Search for the cell housing the specified text and yield its (x, y) center coordinate. 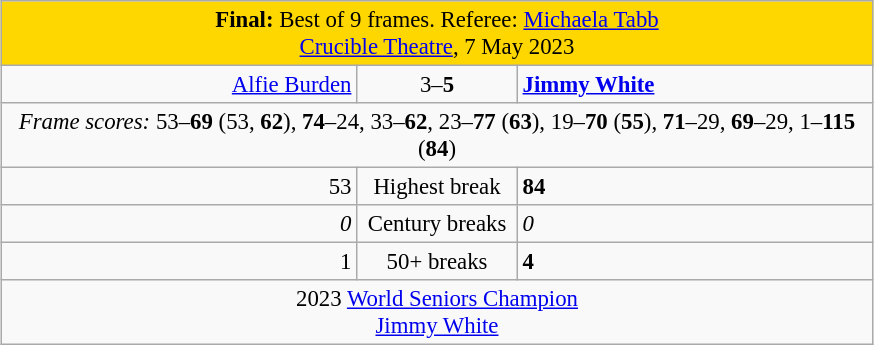
53 (179, 187)
2023 World Seniors Champion Jimmy White (437, 312)
Highest break (438, 187)
84 (695, 187)
Frame scores: 53–69 (53, 62), 74–24, 33–62, 23–77 (63), 19–70 (55), 71–29, 69–29, 1–115 (84) (437, 136)
50+ breaks (438, 262)
Final: Best of 9 frames. Referee: Michaela TabbCrucible Theatre, 7 May 2023 (437, 34)
4 (695, 262)
Century breaks (438, 224)
Alfie Burden (179, 85)
Jimmy White (695, 85)
1 (179, 262)
3–5 (438, 85)
